Capture the cell that displays the provided text and extract its [x, y] central coordinate. 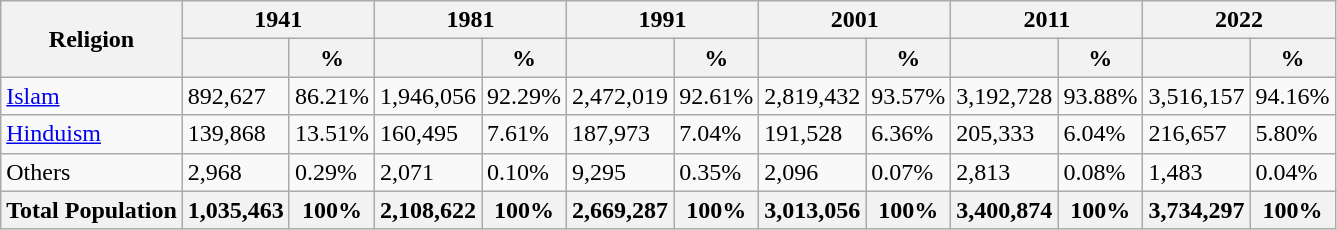
0.08% [1100, 172]
2022 [1239, 20]
94.16% [1292, 96]
Total Population [92, 210]
3,516,157 [1196, 96]
3,192,728 [1004, 96]
160,495 [428, 134]
191,528 [812, 134]
6.36% [908, 134]
2,108,622 [428, 210]
1981 [470, 20]
2,813 [1004, 172]
0.10% [524, 172]
892,627 [236, 96]
2,472,019 [620, 96]
0.04% [1292, 172]
92.61% [716, 96]
0.07% [908, 172]
7.04% [716, 134]
2001 [855, 20]
93.57% [908, 96]
3,400,874 [1004, 210]
2,071 [428, 172]
2,819,432 [812, 96]
0.35% [716, 172]
3,013,056 [812, 210]
205,333 [1004, 134]
2,968 [236, 172]
1,946,056 [428, 96]
Religion [92, 39]
1,035,463 [236, 210]
13.51% [332, 134]
92.29% [524, 96]
1,483 [1196, 172]
1991 [663, 20]
Others [92, 172]
5.80% [1292, 134]
139,868 [236, 134]
Islam [92, 96]
2,096 [812, 172]
216,657 [1196, 134]
7.61% [524, 134]
0.29% [332, 172]
6.04% [1100, 134]
2011 [1047, 20]
9,295 [620, 172]
3,734,297 [1196, 210]
Hinduism [92, 134]
187,973 [620, 134]
86.21% [332, 96]
1941 [278, 20]
2,669,287 [620, 210]
93.88% [1100, 96]
